Locate the cell with the specified text and output its (X, Y) center coordinate. 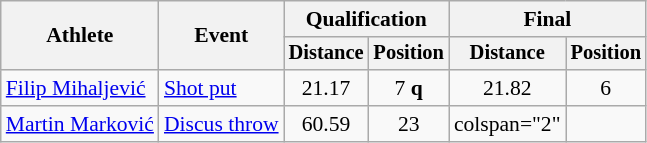
Martin Marković (80, 124)
colspan="2" (508, 124)
Discus throw (222, 124)
Final (548, 19)
Shot put (222, 88)
21.17 (326, 88)
Filip Mihaljević (80, 88)
Athlete (80, 36)
60.59 (326, 124)
21.82 (508, 88)
6 (606, 88)
Event (222, 36)
23 (409, 124)
Qualification (366, 19)
7 q (409, 88)
